Return (X, Y) of the center of cell containing provided text 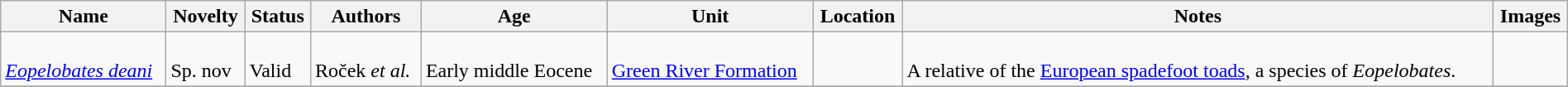
Early middle Eocene (514, 60)
Images (1531, 17)
Sp. nov (205, 60)
Notes (1198, 17)
Age (514, 17)
Name (84, 17)
Eopelobates deani (84, 60)
Status (278, 17)
Roček et al. (366, 60)
Valid (278, 60)
Green River Formation (710, 60)
Location (858, 17)
A relative of the European spadefoot toads, a species of Eopelobates. (1198, 60)
Authors (366, 17)
Novelty (205, 17)
Unit (710, 17)
